Output the [x, y] coordinate of the center of the cell containing the given text.  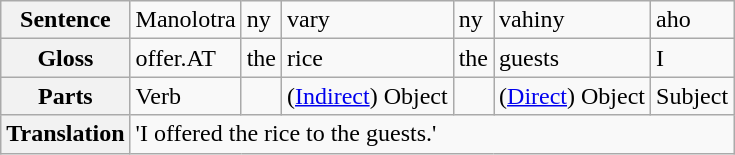
aho [692, 20]
I [692, 58]
Translation [66, 134]
guests [572, 58]
Verb [186, 96]
vary [367, 20]
rice [367, 58]
offer.AT [186, 58]
'I offered the rice to the guests.' [432, 134]
(Indirect) Object [367, 96]
Subject [692, 96]
Gloss [66, 58]
(Direct) Object [572, 96]
Parts [66, 96]
vahiny [572, 20]
Sentence [66, 20]
Manolotra [186, 20]
